Return (x, y) of the center of cell containing provided text 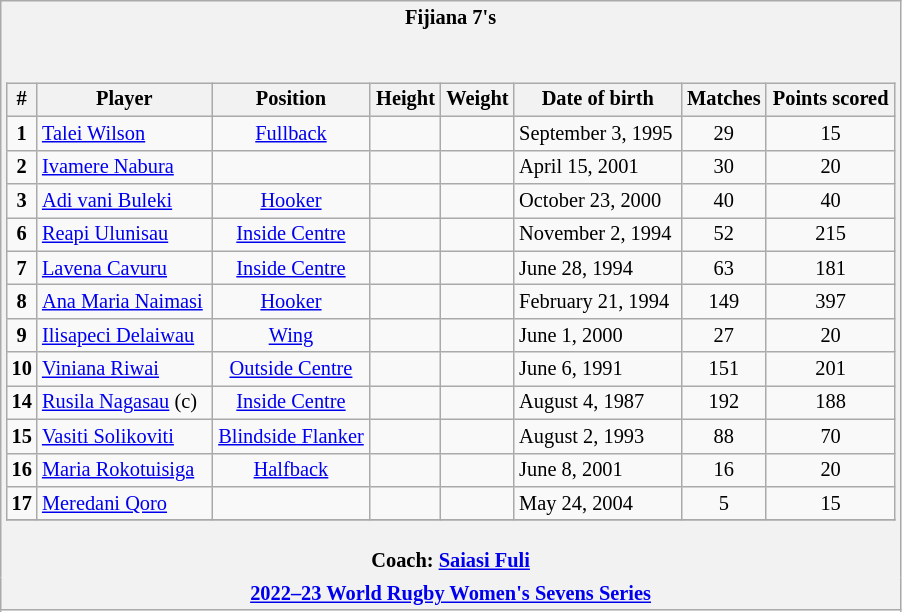
397 (830, 301)
Weight (478, 99)
149 (724, 301)
2 (22, 167)
Height (405, 99)
Vasiti Solikoviti (124, 436)
Date of birth (598, 99)
Points scored (830, 99)
Halfback (292, 470)
9 (22, 335)
Reapi Ulunisau (124, 234)
188 (830, 402)
Lavena Cavuru (124, 268)
# (22, 99)
52 (724, 234)
5 (724, 503)
Fullback (292, 133)
Meredani Qoro (124, 503)
May 24, 2004 (598, 503)
Outside Centre (292, 369)
29 (724, 133)
June 28, 1994 (598, 268)
Player (124, 99)
Position (292, 99)
October 23, 2000 (598, 200)
Viniana Riwai (124, 369)
215 (830, 234)
June 6, 1991 (598, 369)
Adi vani Buleki (124, 200)
6 (22, 234)
February 21, 1994 (598, 301)
Matches (724, 99)
April 15, 2001 (598, 167)
63 (724, 268)
Ana Maria Naimasi (124, 301)
192 (724, 402)
201 (830, 369)
Ivamere Nabura (124, 167)
14 (22, 402)
10 (22, 369)
Coach: Saiasi Fuli (451, 561)
Fijiana 7's (451, 16)
Blindside Flanker (292, 436)
Wing (292, 335)
Talei Wilson (124, 133)
7 (22, 268)
1 (22, 133)
Ilisapeci Delaiwau (124, 335)
November 2, 1994 (598, 234)
3 (22, 200)
27 (724, 335)
88 (724, 436)
151 (724, 369)
17 (22, 503)
August 2, 1993 (598, 436)
June 1, 2000 (598, 335)
Maria Rokotuisiga (124, 470)
70 (830, 436)
30 (724, 167)
2022–23 World Rugby Women's Sevens Series (451, 593)
September 3, 1995 (598, 133)
181 (830, 268)
8 (22, 301)
Rusila Nagasau (c) (124, 402)
June 8, 2001 (598, 470)
August 4, 1987 (598, 402)
